Determine the [x, y] coordinate at the center of the cell enclosing the given text.  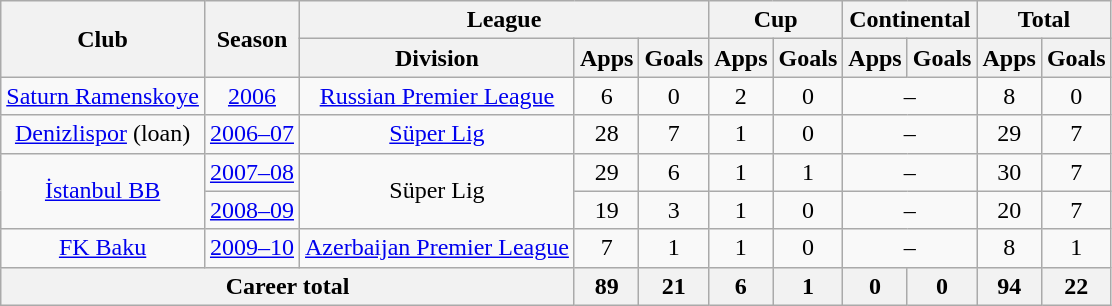
28 [606, 134]
Division [438, 58]
Total [1044, 20]
2006 [252, 96]
2006–07 [252, 134]
İstanbul BB [103, 191]
22 [1076, 286]
3 [674, 210]
Azerbaijan Premier League [438, 248]
19 [606, 210]
Season [252, 39]
FK Baku [103, 248]
2008–09 [252, 210]
2 [741, 96]
2009–10 [252, 248]
2007–08 [252, 172]
20 [1009, 210]
30 [1009, 172]
Club [103, 39]
89 [606, 286]
21 [674, 286]
Career total [288, 286]
Denizlispor (loan) [103, 134]
League [504, 20]
94 [1009, 286]
Cup [776, 20]
Russian Premier League [438, 96]
Saturn Ramenskoye [103, 96]
Continental [910, 20]
